Return the [X, Y] coordinate for the center point of the cell that contains the specified text.  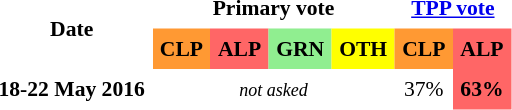
37% [424, 89]
63% [482, 89]
OTH [364, 48]
not asked [273, 89]
GRN [300, 48]
